Identify which cell holds the provided text, then report its (x, y) central coordinate. 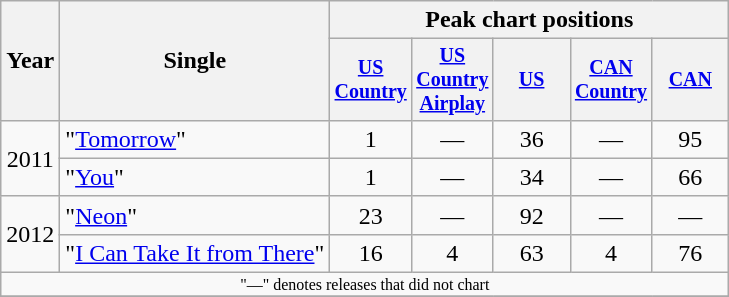
66 (690, 177)
2011 (30, 158)
16 (371, 253)
CAN (690, 80)
US (532, 80)
23 (371, 215)
Peak chart positions (530, 20)
"Neon" (195, 215)
2012 (30, 234)
"Tomorrow" (195, 139)
92 (532, 215)
"—" denotes releases that did not chart (365, 285)
36 (532, 139)
34 (532, 177)
95 (690, 139)
76 (690, 253)
Year (30, 61)
US Country Airplay (452, 80)
US Country (371, 80)
"I Can Take It from There" (195, 253)
Single (195, 61)
CAN Country (611, 80)
"You" (195, 177)
63 (532, 253)
